Output the (x, y) coordinate of the center of the cell containing the given text.  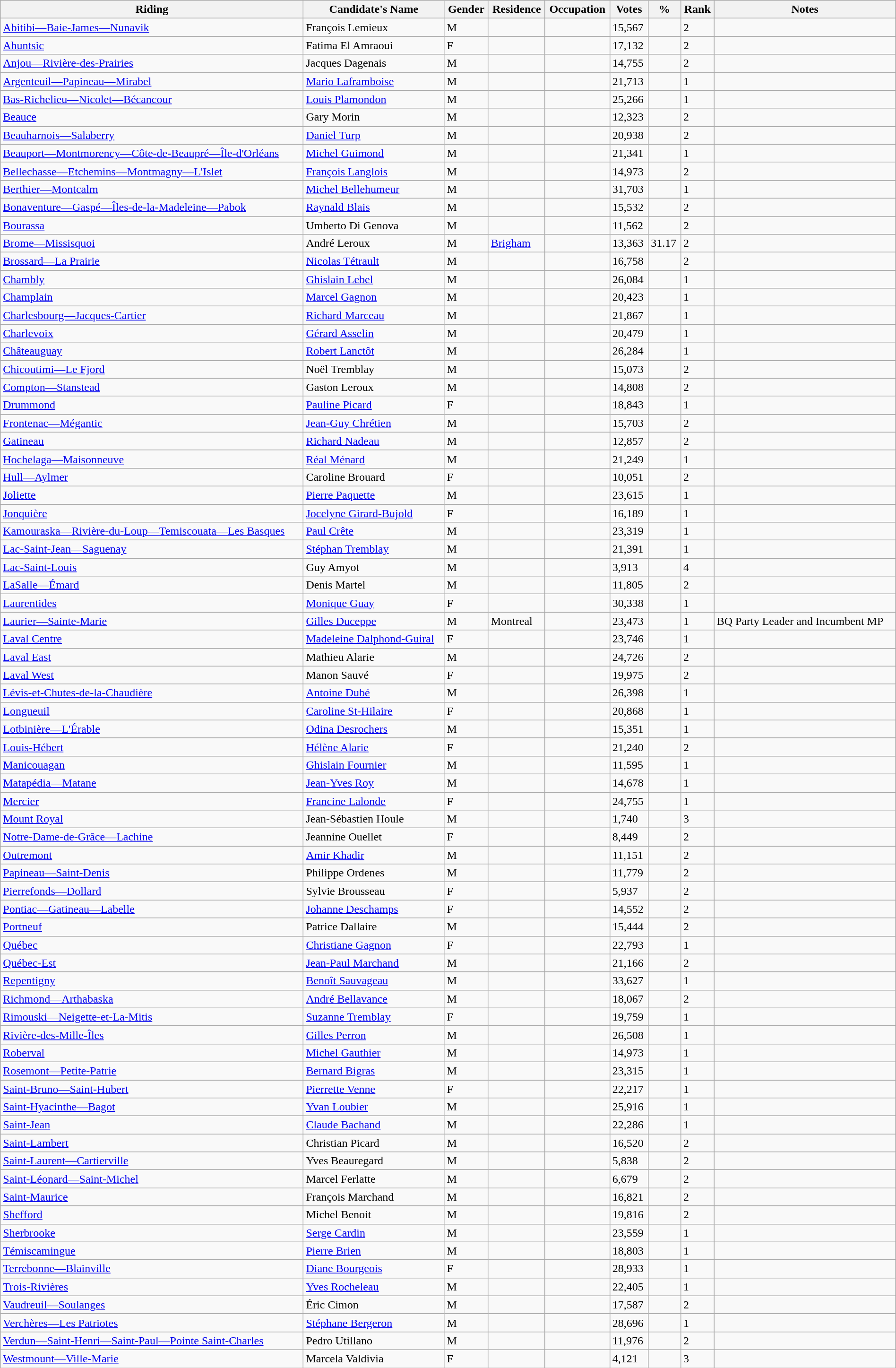
15,567 (629, 27)
Claude Bachand (374, 1125)
21,166 (629, 963)
Brigham (517, 243)
Bourassa (152, 225)
Pierre Paquette (374, 495)
Châteauguay (152, 351)
Suzanne Tremblay (374, 1017)
Sherbrooke (152, 1233)
17,587 (629, 1305)
Shefford (152, 1215)
Umberto Di Genova (374, 225)
% (664, 9)
Mathieu Alarie (374, 657)
19,759 (629, 1017)
Saint-Lambert (152, 1143)
Residence (517, 9)
Gilles Duceppe (374, 621)
Jonquière (152, 513)
4 (698, 567)
Beauport—Montmorency—Côte-de-Beaupré—Île-d'Orléans (152, 153)
Éric Cimon (374, 1305)
Riding (152, 9)
Québec-Est (152, 963)
23,319 (629, 531)
Champlain (152, 297)
Abitibi—Baie-James—Nunavik (152, 27)
Beauce (152, 117)
Portneuf (152, 927)
11,976 (629, 1341)
Stéphane Bergeron (374, 1323)
Frontenac—Mégantic (152, 423)
Marcel Ferlatte (374, 1179)
Rank (698, 9)
Compton—Stanstead (152, 387)
4,121 (629, 1359)
20,938 (629, 135)
20,423 (629, 297)
11,805 (629, 585)
Joliette (152, 495)
23,315 (629, 1071)
Sylvie Brousseau (374, 891)
Charlevoix (152, 333)
Jean-Guy Chrétien (374, 423)
Rosemont—Petite-Patrie (152, 1071)
22,405 (629, 1287)
5,937 (629, 891)
François Lemieux (374, 27)
18,843 (629, 405)
18,067 (629, 999)
15,703 (629, 423)
11,151 (629, 855)
Marcela Valdivia (374, 1359)
Rivière-des-Mille-Îles (152, 1035)
Gaston Leroux (374, 387)
LaSalle—Émard (152, 585)
Gérard Asselin (374, 333)
Daniel Turp (374, 135)
24,726 (629, 657)
Notes (805, 9)
Anjou—Rivière-des-Prairies (152, 63)
Jean-Paul Marchand (374, 963)
11,779 (629, 873)
Diane Bourgeois (374, 1269)
BQ Party Leader and Incumbent MP (805, 621)
Michel Benoit (374, 1215)
François Marchand (374, 1197)
16,520 (629, 1143)
Raynald Blais (374, 207)
25,266 (629, 99)
16,758 (629, 261)
14,552 (629, 909)
Québec (152, 945)
15,073 (629, 369)
15,351 (629, 729)
Longueuil (152, 711)
Monique Guay (374, 603)
Chicoutimi—Le Fjord (152, 369)
Pierrette Venne (374, 1089)
Gender (466, 9)
Jeannine Ouellet (374, 837)
23,559 (629, 1233)
Jean-Yves Roy (374, 783)
Vaudreuil—Soulanges (152, 1305)
Christian Picard (374, 1143)
André Leroux (374, 243)
Rimouski—Neigette-et-La-Mitis (152, 1017)
Chambly (152, 279)
Johanne Deschamps (374, 909)
Noël Tremblay (374, 369)
Louis-Hébert (152, 747)
Brome—Missisquoi (152, 243)
22,217 (629, 1089)
14,678 (629, 783)
Antoine Dubé (374, 693)
Caroline St-Hilaire (374, 711)
Westmount—Ville-Marie (152, 1359)
Manicouagan (152, 765)
Lac-Saint-Jean—Saguenay (152, 549)
28,933 (629, 1269)
Montreal (517, 621)
André Bellavance (374, 999)
Manon Sauvé (374, 675)
Pierrefonds—Dollard (152, 891)
11,595 (629, 765)
28,696 (629, 1323)
14,755 (629, 63)
Pontiac—Gatineau—Labelle (152, 909)
18,803 (629, 1251)
Jean-Sébastien Houle (374, 819)
21,341 (629, 153)
Témiscamingue (152, 1251)
31.17 (664, 243)
15,532 (629, 207)
Yves Beauregard (374, 1161)
Jocelyne Girard-Bujold (374, 513)
Mercier (152, 801)
15,444 (629, 927)
23,615 (629, 495)
Odina Desrochers (374, 729)
21,867 (629, 315)
Notre-Dame-de-Grâce—Lachine (152, 837)
Kamouraska—Rivière-du-Loup—Temiscouata—Les Basques (152, 531)
24,755 (629, 801)
Pauline Picard (374, 405)
Réal Ménard (374, 459)
Mario Laframboise (374, 81)
Denis Martel (374, 585)
Laval West (152, 675)
Fatima El Amraoui (374, 45)
Nicolas Tétrault (374, 261)
Matapédia—Matane (152, 783)
Yves Rocheleau (374, 1287)
5,838 (629, 1161)
21,249 (629, 459)
François Langlois (374, 171)
Verchères—Les Patriotes (152, 1323)
Richard Nadeau (374, 441)
Brossard—La Prairie (152, 261)
21,391 (629, 549)
Richmond—Arthabaska (152, 999)
Saint-Bruno—Saint-Hubert (152, 1089)
Saint-Laurent—Cartierville (152, 1161)
Argenteuil—Papineau—Mirabel (152, 81)
Saint-Jean (152, 1125)
Drummond (152, 405)
33,627 (629, 981)
10,051 (629, 477)
21,240 (629, 747)
Louis Plamondon (374, 99)
Papineau—Saint-Denis (152, 873)
Votes (629, 9)
Gary Morin (374, 117)
Bas-Richelieu—Nicolet—Bécancour (152, 99)
20,868 (629, 711)
Outremont (152, 855)
Verdun—Saint-Henri—Saint-Paul—Pointe Saint-Charles (152, 1341)
Amir Khadir (374, 855)
Jacques Dagenais (374, 63)
19,816 (629, 1215)
19,975 (629, 675)
31,703 (629, 189)
Roberval (152, 1053)
6,679 (629, 1179)
Michel Gauthier (374, 1053)
Patrice Dallaire (374, 927)
Yvan Loubier (374, 1107)
Robert Lanctôt (374, 351)
Philippe Ordenes (374, 873)
Pierre Brien (374, 1251)
30,338 (629, 603)
16,189 (629, 513)
Bonaventure—Gaspé—Îles-de-la-Madeleine—Pabok (152, 207)
Hélène Alarie (374, 747)
Lotbinière—L'Érable (152, 729)
Lévis-et-Chutes-de-la-Chaudière (152, 693)
Terrebonne—Blainville (152, 1269)
Charlesbourg—Jacques-Cartier (152, 315)
12,857 (629, 441)
26,398 (629, 693)
Lac-Saint-Louis (152, 567)
13,363 (629, 243)
Michel Bellehumeur (374, 189)
Laurentides (152, 603)
Laurier—Sainte-Marie (152, 621)
Francine Lalonde (374, 801)
16,821 (629, 1197)
12,323 (629, 117)
Caroline Brouard (374, 477)
1,740 (629, 819)
Bellechasse—Etchemins—Montmagny—L'Islet (152, 171)
20,479 (629, 333)
Gatineau (152, 441)
Serge Cardin (374, 1233)
Hochelaga—Maisonneuve (152, 459)
8,449 (629, 837)
Benoît Sauvageau (374, 981)
Christiane Gagnon (374, 945)
Richard Marceau (374, 315)
23,746 (629, 639)
Bernard Bigras (374, 1071)
22,793 (629, 945)
Saint-Hyacinthe—Bagot (152, 1107)
Saint-Maurice (152, 1197)
Mount Royal (152, 819)
Trois-Rivières (152, 1287)
Repentigny (152, 981)
11,562 (629, 225)
3,913 (629, 567)
Ghislain Fournier (374, 765)
Michel Guimond (374, 153)
26,508 (629, 1035)
17,132 (629, 45)
Stéphan Tremblay (374, 549)
Paul Crête (374, 531)
26,284 (629, 351)
22,286 (629, 1125)
Laval Centre (152, 639)
Ahuntsic (152, 45)
Laval East (152, 657)
Hull—Aylmer (152, 477)
Candidate's Name (374, 9)
Guy Amyot (374, 567)
25,916 (629, 1107)
Pedro Utillano (374, 1341)
Occupation (577, 9)
21,713 (629, 81)
26,084 (629, 279)
Saint-Léonard—Saint-Michel (152, 1179)
23,473 (629, 621)
14,808 (629, 387)
Madeleine Dalphond-Guiral (374, 639)
Beauharnois—Salaberry (152, 135)
Ghislain Lebel (374, 279)
Marcel Gagnon (374, 297)
Gilles Perron (374, 1035)
Berthier—Montcalm (152, 189)
